Output the (X, Y) coordinate of the center of the cell containing the given text.  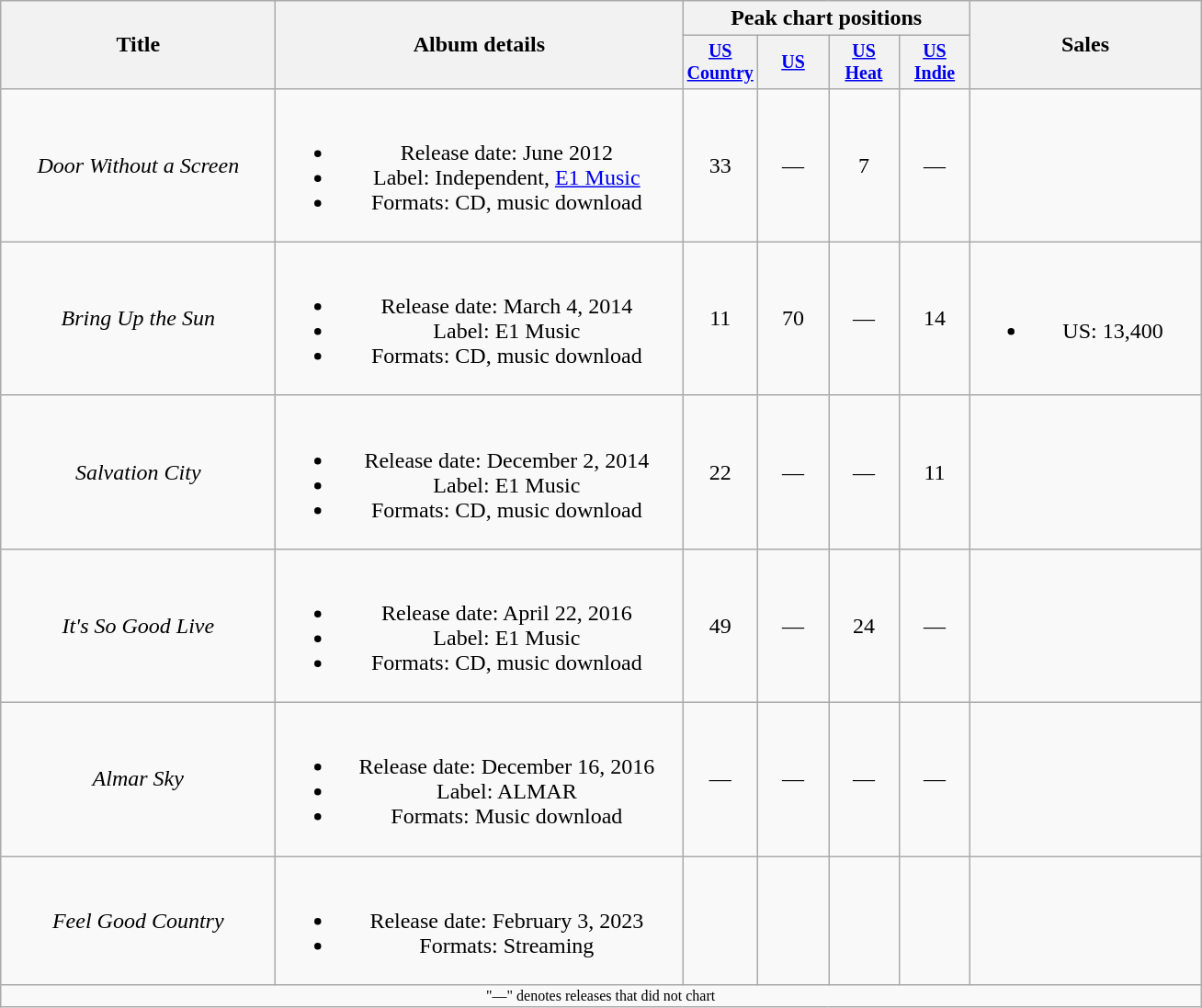
US: 13,400 (1084, 318)
Title (138, 45)
22 (720, 472)
Feel Good Country (138, 921)
US Country (720, 62)
Peak chart positions (827, 18)
Door Without a Screen (138, 165)
Salvation City (138, 472)
49 (720, 625)
Almar Sky (138, 779)
24 (864, 625)
33 (720, 165)
Release date: December 16, 2016Label: ALMARFormats: Music download (480, 779)
"—" denotes releases that did not chart (601, 996)
Release date: June 2012Label: Independent, E1 MusicFormats: CD, music download (480, 165)
Release date: March 4, 2014Label: E1 MusicFormats: CD, music download (480, 318)
14 (934, 318)
7 (864, 165)
US Heat (864, 62)
Album details (480, 45)
It's So Good Live (138, 625)
Bring Up the Sun (138, 318)
Release date: February 3, 2023Formats: Streaming (480, 921)
US (794, 62)
Release date: April 22, 2016Label: E1 MusicFormats: CD, music download (480, 625)
Release date: December 2, 2014Label: E1 MusicFormats: CD, music download (480, 472)
US Indie (934, 62)
Sales (1084, 45)
70 (794, 318)
